Determine the (x, y) coordinate at the center of the cell enclosing the given text.  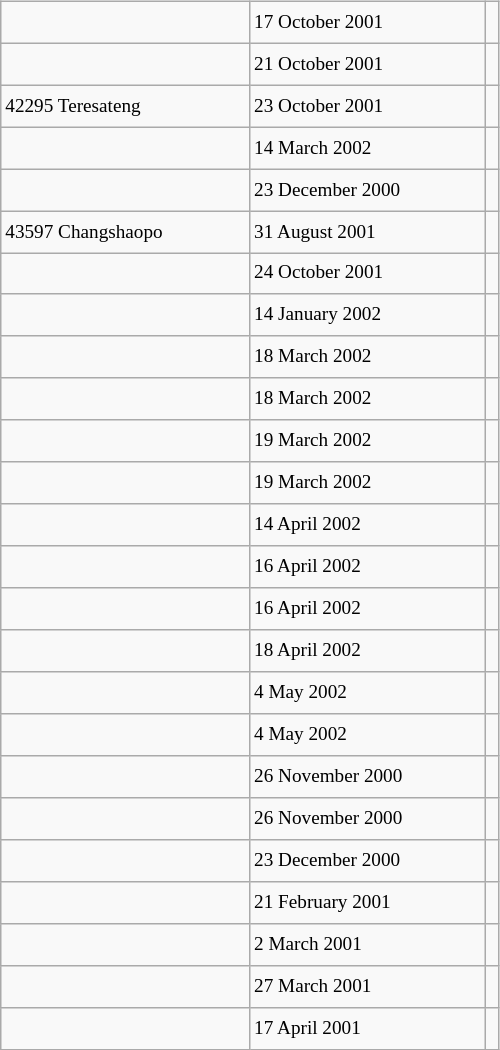
14 March 2002 (368, 148)
42295 Teresateng (126, 106)
18 April 2002 (368, 651)
27 March 2001 (368, 986)
21 February 2001 (368, 902)
24 October 2001 (368, 274)
14 April 2002 (368, 525)
23 October 2001 (368, 106)
17 October 2001 (368, 22)
21 October 2001 (368, 64)
17 April 2001 (368, 1028)
2 March 2001 (368, 944)
31 August 2001 (368, 232)
43597 Changshaopo (126, 232)
14 January 2002 (368, 315)
